Determine the [X, Y] coordinate at the center of the cell enclosing the given text.  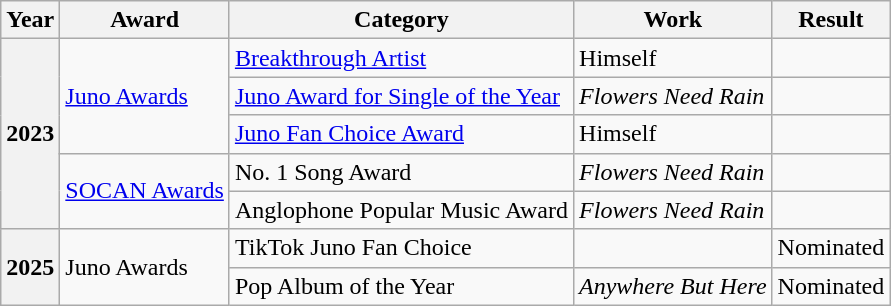
Juno Award for Single of the Year [401, 96]
Award [145, 20]
2025 [30, 267]
No. 1 Song Award [401, 172]
Year [30, 20]
Pop Album of the Year [401, 286]
Result [831, 20]
SOCAN Awards [145, 191]
Work [674, 20]
2023 [30, 134]
TikTok Juno Fan Choice [401, 248]
Anywhere But Here [674, 286]
Breakthrough Artist [401, 58]
Anglophone Popular Music Award [401, 210]
Juno Fan Choice Award [401, 134]
Category [401, 20]
